Output the (X, Y) coordinate of the center of the cell containing the given text.  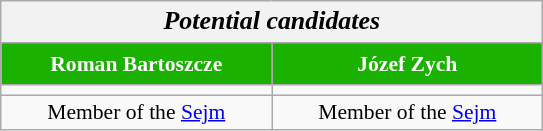
Józef Zych (408, 64)
Potential candidates (272, 22)
Roman Bartoszcze (136, 64)
